Scan for the cell matching the given text and deliver its (X, Y) coordinate at center. 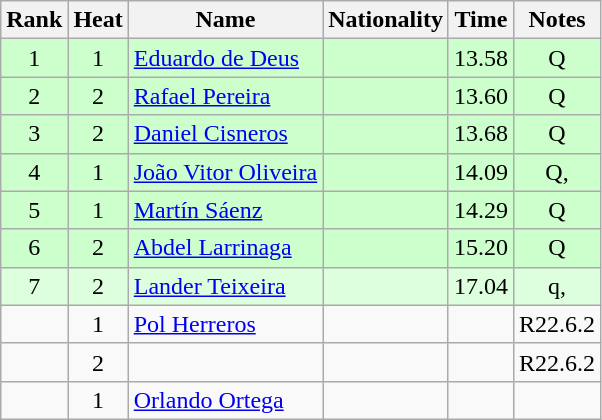
13.60 (480, 96)
Nationality (386, 20)
Eduardo de Deus (225, 58)
Q, (558, 172)
13.58 (480, 58)
Time (480, 20)
14.09 (480, 172)
Abdel Larrinaga (225, 248)
15.20 (480, 248)
13.68 (480, 134)
Rank (34, 20)
Heat (98, 20)
17.04 (480, 286)
João Vitor Oliveira (225, 172)
3 (34, 134)
5 (34, 210)
q, (558, 286)
Martín Sáenz (225, 210)
7 (34, 286)
4 (34, 172)
Pol Herreros (225, 324)
Rafael Pereira (225, 96)
6 (34, 248)
14.29 (480, 210)
Name (225, 20)
Daniel Cisneros (225, 134)
Lander Teixeira (225, 286)
Notes (558, 20)
Orlando Ortega (225, 400)
